Capture the cell that displays the provided text and extract its [X, Y] central coordinate. 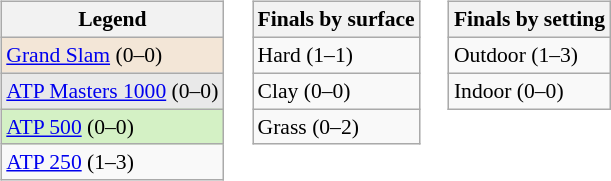
ATP Masters 1000 (0–0) [112, 91]
Hard (1–1) [336, 55]
Finals by surface [336, 20]
ATP 250 (1–3) [112, 162]
Grand Slam (0–0) [112, 55]
Grass (0–2) [336, 127]
ATP 500 (0–0) [112, 127]
Finals by setting [530, 20]
Outdoor (1–3) [530, 55]
Clay (0–0) [336, 91]
Legend [112, 20]
Indoor (0–0) [530, 91]
